Pinpoint the cell where the given text exists, returning its (X, Y) midpoint coordinate. 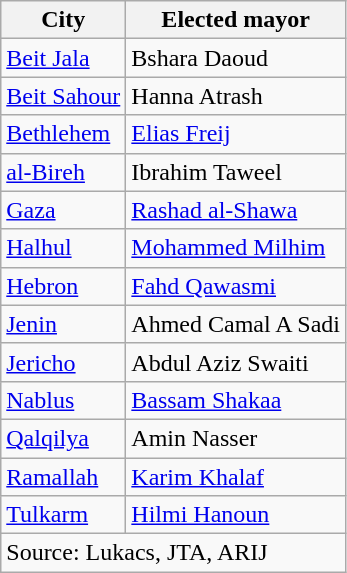
Qalqilya (64, 438)
al-Bireh (64, 172)
Bethlehem (64, 134)
Source: Lukacs, JTA, ARIJ (174, 553)
Ahmed Camal A Sadi (236, 324)
City (64, 20)
Bshara Daoud (236, 58)
Bassam Shakaa (236, 400)
Jenin (64, 324)
Elias Freij (236, 134)
Tulkarm (64, 515)
Hilmi Hanoun (236, 515)
Nablus (64, 400)
Hanna Atrash (236, 96)
Beit Sahour (64, 96)
Halhul (64, 248)
Abdul Aziz Swaiti (236, 362)
Ramallah (64, 477)
Elected mayor (236, 20)
Mohammed Milhim (236, 248)
Rashad al-Shawa (236, 210)
Ibrahim Taweel (236, 172)
Hebron (64, 286)
Fahd Qawasmi (236, 286)
Gaza (64, 210)
Beit Jala (64, 58)
Amin Nasser (236, 438)
Jericho (64, 362)
Karim Khalaf (236, 477)
